Search for the cell housing the specified text and yield its (x, y) center coordinate. 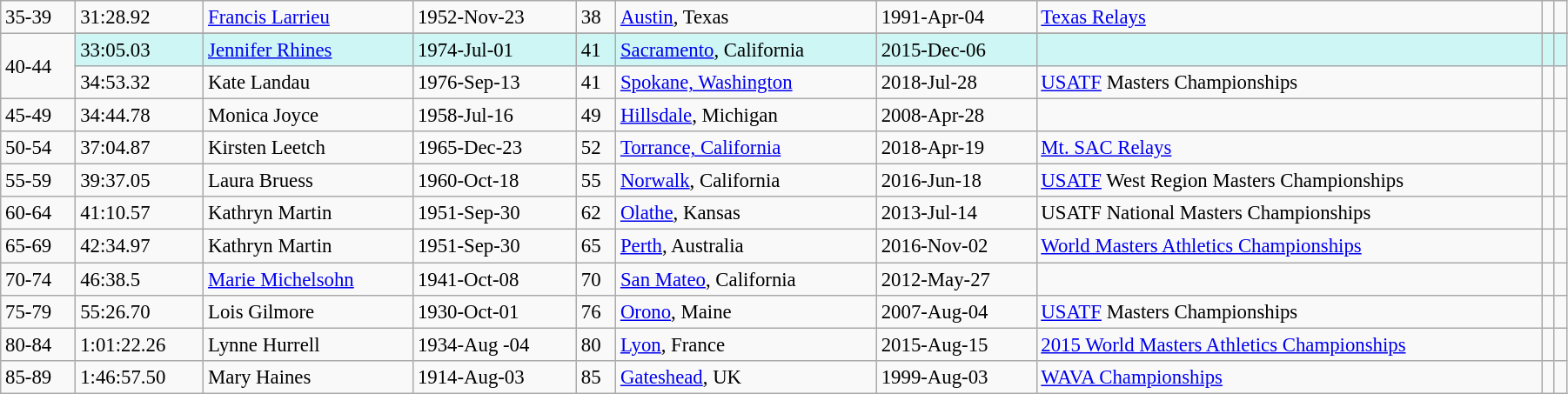
46:38.5 (139, 279)
34:44.78 (139, 116)
2016-Nov-02 (956, 246)
80 (595, 344)
1999-Aug-03 (956, 377)
WAVA Championships (1290, 377)
38 (595, 17)
Texas Relays (1290, 17)
75-79 (38, 311)
1930-Oct-01 (495, 311)
2007-Aug-04 (956, 311)
55:26.70 (139, 311)
52 (595, 148)
Olathe, Kansas (747, 213)
1958-Jul-16 (495, 116)
Mt. SAC Relays (1290, 148)
Lois Gilmore (308, 311)
2012-May-27 (956, 279)
1991-Apr-04 (956, 17)
76 (595, 311)
Orono, Maine (747, 311)
2016-Jun-18 (956, 181)
Monica Joyce (308, 116)
65-69 (38, 246)
World Masters Athletics Championships (1290, 246)
Francis Larrieu (308, 17)
2013-Jul-14 (956, 213)
80-84 (38, 344)
2008-Apr-28 (956, 116)
USATF National Masters Championships (1290, 213)
1934-Aug -04 (495, 344)
2015 World Masters Athletics Championships (1290, 344)
1952-Nov-23 (495, 17)
49 (595, 116)
2018-Apr-19 (956, 148)
Gateshead, UK (747, 377)
1:01:22.26 (139, 344)
41:10.57 (139, 213)
Sacramento, California (747, 50)
65 (595, 246)
1976-Sep-13 (495, 83)
85 (595, 377)
31:28.92 (139, 17)
70-74 (38, 279)
33:05.03 (139, 50)
70 (595, 279)
2015-Dec-06 (956, 50)
45-49 (38, 116)
Lyon, France (747, 344)
San Mateo, California (747, 279)
Mary Haines (308, 377)
Kate Landau (308, 83)
Torrance, California (747, 148)
USATF West Region Masters Championships (1290, 181)
1914-Aug-03 (495, 377)
55 (595, 181)
Kirsten Leetch (308, 148)
2018-Jul-28 (956, 83)
39:37.05 (139, 181)
40-44 (38, 66)
1960-Oct-18 (495, 181)
Hillsdale, Michigan (747, 116)
2015-Aug-15 (956, 344)
Perth, Australia (747, 246)
Lynne Hurrell (308, 344)
60-64 (38, 213)
1:46:57.50 (139, 377)
Jennifer Rhines (308, 50)
Laura Bruess (308, 181)
55-59 (38, 181)
Spokane, Washington (747, 83)
1941-Oct-08 (495, 279)
34:53.32 (139, 83)
Norwalk, California (747, 181)
1974-Jul-01 (495, 50)
62 (595, 213)
Marie Michelsohn (308, 279)
Austin, Texas (747, 17)
42:34.97 (139, 246)
1965-Dec-23 (495, 148)
35-39 (38, 17)
37:04.87 (139, 148)
85-89 (38, 377)
50-54 (38, 148)
